From the cell containing the given text, extract its center point as (x, y) coordinate. 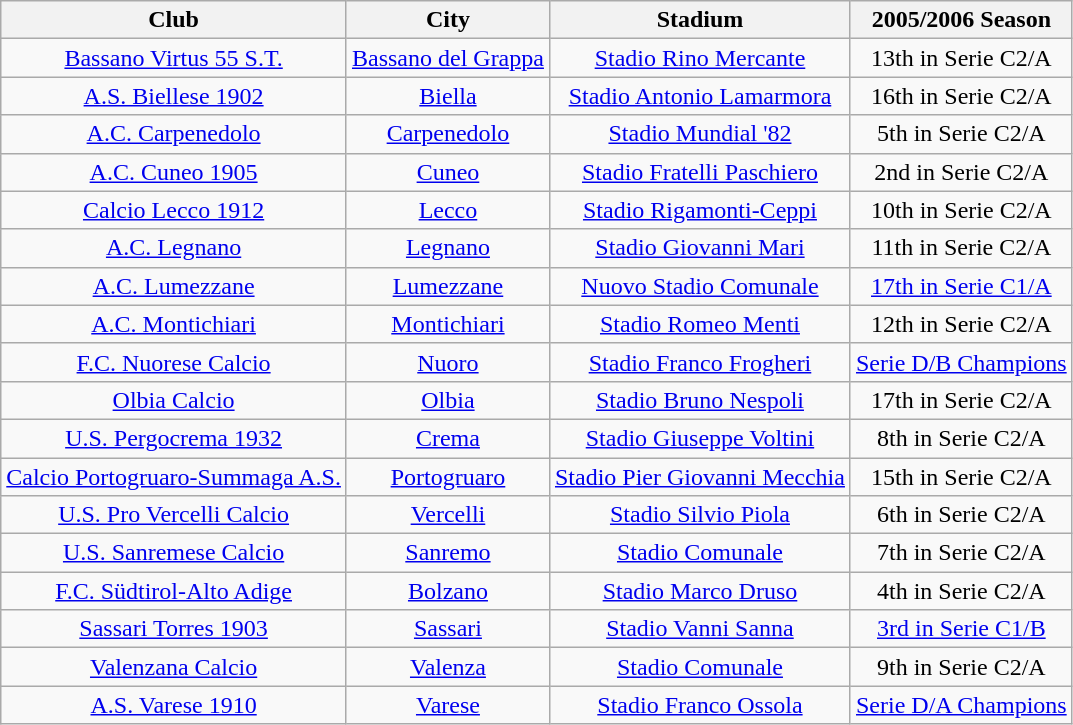
Stadium (700, 20)
Biella (448, 96)
Lecco (448, 210)
A.C. Carpenedolo (174, 134)
17th in Serie C2/A (961, 400)
Nuovo Stadio Comunale (700, 286)
Sassari (448, 629)
Stadio Vanni Sanna (700, 629)
Stadio Giuseppe Voltini (700, 438)
Crema (448, 438)
5th in Serie C2/A (961, 134)
Valenza (448, 667)
Stadio Rino Mercante (700, 58)
Stadio Franco Ossola (700, 705)
Stadio Marco Druso (700, 591)
Olbia (448, 400)
Vercelli (448, 515)
Stadio Rigamonti-Ceppi (700, 210)
7th in Serie C2/A (961, 553)
City (448, 20)
U.S. Pergocrema 1932 (174, 438)
Carpenedolo (448, 134)
Legnano (448, 248)
Calcio Portogruaro-Summaga A.S. (174, 477)
Nuoro (448, 362)
Stadio Franco Frogheri (700, 362)
U.S. Sanremese Calcio (174, 553)
Stadio Giovanni Mari (700, 248)
Bassano Virtus 55 S.T. (174, 58)
10th in Serie C2/A (961, 210)
Portogruaro (448, 477)
A.S. Varese 1910 (174, 705)
Calcio Lecco 1912 (174, 210)
Stadio Bruno Nespoli (700, 400)
Sassari Torres 1903 (174, 629)
2nd in Serie C2/A (961, 172)
Stadio Antonio Lamarmora (700, 96)
Stadio Romeo Menti (700, 324)
Bassano del Grappa (448, 58)
U.S. Pro Vercelli Calcio (174, 515)
Stadio Pier Giovanni Mecchia (700, 477)
A.C. Montichiari (174, 324)
Varese (448, 705)
Montichiari (448, 324)
A.C. Cuneo 1905 (174, 172)
11th in Serie C2/A (961, 248)
Sanremo (448, 553)
A.C. Lumezzane (174, 286)
12th in Serie C2/A (961, 324)
4th in Serie C2/A (961, 591)
A.S. Biellese 1902 (174, 96)
8th in Serie C2/A (961, 438)
9th in Serie C2/A (961, 667)
Stadio Mundial '82 (700, 134)
16th in Serie C2/A (961, 96)
Olbia Calcio (174, 400)
6th in Serie C2/A (961, 515)
Valenzana Calcio (174, 667)
Bolzano (448, 591)
15th in Serie C2/A (961, 477)
Serie D/B Champions (961, 362)
F.C. Nuorese Calcio (174, 362)
Stadio Silvio Piola (700, 515)
2005/2006 Season (961, 20)
Lumezzane (448, 286)
Club (174, 20)
3rd in Serie C1/B (961, 629)
Cuneo (448, 172)
Stadio Fratelli Paschiero (700, 172)
F.C. Südtirol-Alto Adige (174, 591)
A.C. Legnano (174, 248)
17th in Serie C1/A (961, 286)
Serie D/A Champions (961, 705)
13th in Serie C2/A (961, 58)
